Return the [x, y] coordinate for the center point of the cell that contains the specified text.  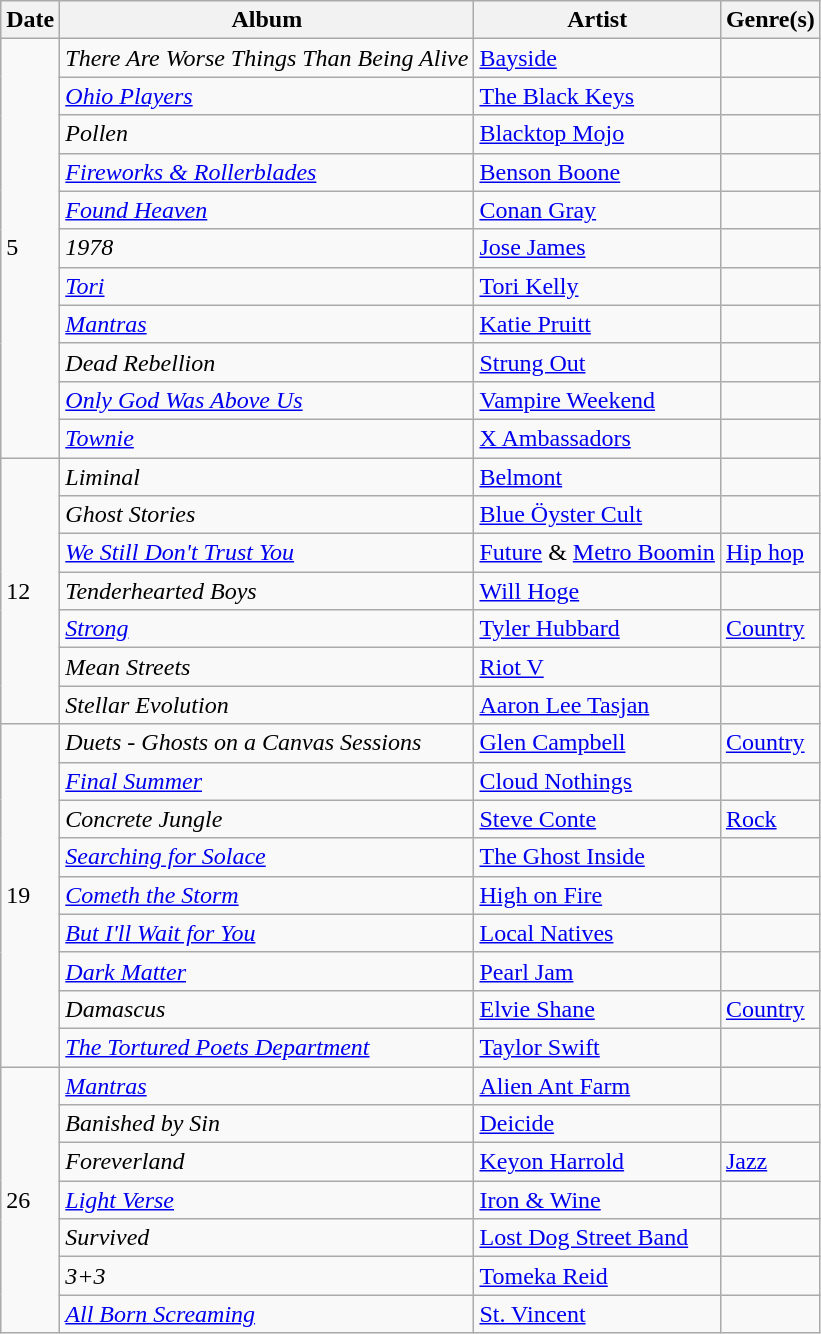
Strung Out [597, 362]
Cometh the Storm [267, 895]
Tyler Hubbard [597, 629]
Lost Dog Street Band [597, 1238]
There Are Worse Things Than Being Alive [267, 58]
1978 [267, 248]
Date [30, 20]
Tomeka Reid [597, 1276]
We Still Don't Trust You [267, 553]
Dark Matter [267, 971]
Ohio Players [267, 96]
Banished by Sin [267, 1124]
12 [30, 591]
Blacktop Mojo [597, 134]
Benson Boone [597, 172]
Cloud Nothings [597, 781]
Only God Was Above Us [267, 400]
Tenderhearted Boys [267, 591]
Light Verse [267, 1200]
Rock [770, 819]
Duets - Ghosts on a Canvas Sessions [267, 743]
Survived [267, 1238]
Bayside [597, 58]
Strong [267, 629]
Katie Pruitt [597, 324]
Taylor Swift [597, 1047]
Genre(s) [770, 20]
Tori [267, 286]
Belmont [597, 477]
Alien Ant Farm [597, 1085]
Blue Öyster Cult [597, 515]
Future & Metro Boomin [597, 553]
But I'll Wait for You [267, 933]
19 [30, 896]
Liminal [267, 477]
Steve Conte [597, 819]
5 [30, 248]
Iron & Wine [597, 1200]
Conan Gray [597, 210]
Album [267, 20]
Damascus [267, 1009]
Deicide [597, 1124]
Tori Kelly [597, 286]
Dead Rebellion [267, 362]
Pearl Jam [597, 971]
The Black Keys [597, 96]
Vampire Weekend [597, 400]
Local Natives [597, 933]
Ghost Stories [267, 515]
Glen Campbell [597, 743]
Searching for Solace [267, 857]
Townie [267, 438]
Concrete Jungle [267, 819]
Pollen [267, 134]
Found Heaven [267, 210]
All Born Screaming [267, 1314]
The Tortured Poets Department [267, 1047]
Keyon Harrold [597, 1162]
3+3 [267, 1276]
Elvie Shane [597, 1009]
The Ghost Inside [597, 857]
Artist [597, 20]
Foreverland [267, 1162]
Final Summer [267, 781]
Jazz [770, 1162]
St. Vincent [597, 1314]
Stellar Evolution [267, 705]
High on Fire [597, 895]
26 [30, 1199]
Riot V [597, 667]
Mean Streets [267, 667]
Will Hoge [597, 591]
Jose James [597, 248]
Aaron Lee Tasjan [597, 705]
Fireworks & Rollerblades [267, 172]
Hip hop [770, 553]
X Ambassadors [597, 438]
